From the cell containing the given text, extract its center point as [X, Y] coordinate. 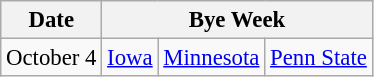
Date [52, 20]
October 4 [52, 58]
Minnesota [212, 58]
Bye Week [237, 20]
Iowa [130, 58]
Penn State [318, 58]
